Extract the [x, y] coordinate from the center of the cell holding the provided text.  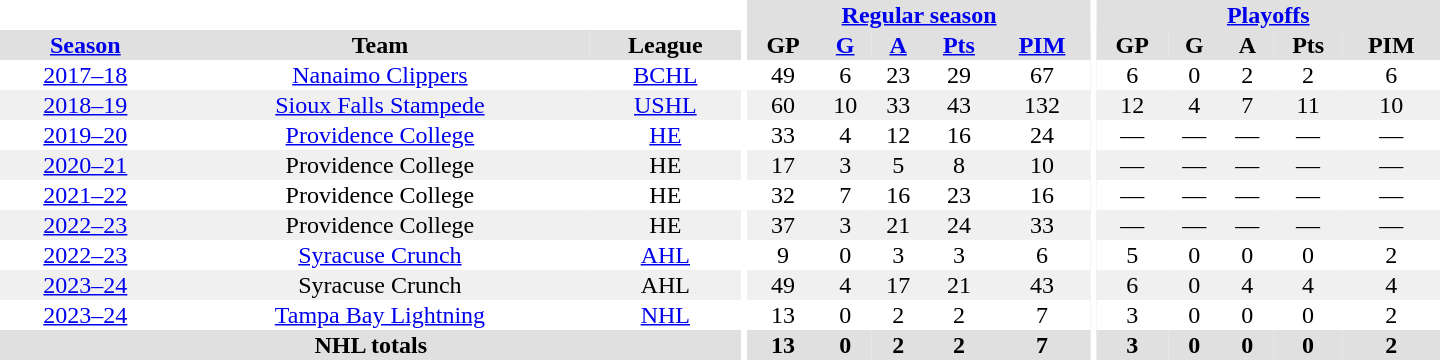
60 [782, 105]
67 [1042, 75]
9 [782, 255]
2019–20 [86, 135]
2017–18 [86, 75]
Sioux Falls Stampede [380, 105]
2020–21 [86, 165]
37 [782, 225]
USHL [665, 105]
32 [782, 195]
Tampa Bay Lightning [380, 315]
Season [86, 45]
Regular season [918, 15]
11 [1308, 105]
29 [960, 75]
2021–22 [86, 195]
132 [1042, 105]
2018–19 [86, 105]
League [665, 45]
Nanaimo Clippers [380, 75]
8 [960, 165]
NHL totals [371, 345]
BCHL [665, 75]
Team [380, 45]
Playoffs [1268, 15]
NHL [665, 315]
